Detect which cell encompasses the target text, then output its [X, Y] center coordinate. 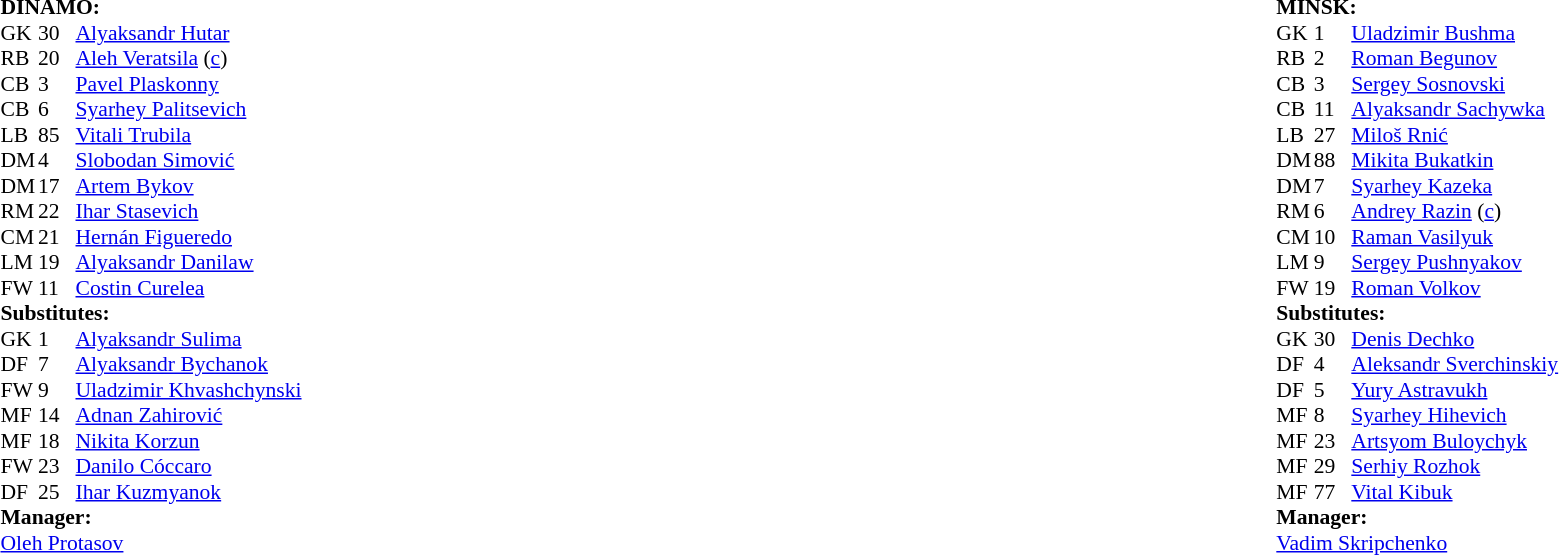
Denis Dechko [1454, 339]
10 [1333, 237]
Roman Begunov [1454, 59]
Uladzimir Khvashchynski [189, 390]
Andrey Razin (c) [1454, 211]
2 [1333, 59]
Mikita Bukatkin [1454, 161]
85 [57, 135]
Aleksandr Sverchinskiy [1454, 365]
Alyaksandr Sulima [189, 339]
77 [1333, 492]
Artem Bykov [189, 186]
Costin Curelea [189, 288]
Serhiy Rozhok [1454, 467]
Ihar Stasevich [189, 211]
Artsyom Buloychyk [1454, 441]
Yury Astravukh [1454, 390]
Alyaksandr Hutar [189, 33]
27 [1333, 135]
Raman Vasilyuk [1454, 237]
Sergey Pushnyakov [1454, 263]
Syarhey Palitsevich [189, 109]
Vital Kibuk [1454, 492]
Slobodan Simović [189, 161]
21 [57, 237]
Miloš Rnić [1454, 135]
Pavel Plaskonny [189, 84]
Adnan Zahirović [189, 415]
5 [1333, 390]
20 [57, 59]
Syarhey Kazeka [1454, 186]
14 [57, 415]
88 [1333, 161]
Aleh Veratsila (c) [189, 59]
Syarhey Hihevich [1454, 415]
Nikita Korzun [189, 441]
Alyaksandr Sachywka [1454, 109]
Vitali Trubila [189, 135]
22 [57, 211]
17 [57, 186]
Ihar Kuzmyanok [189, 492]
8 [1333, 415]
Hernán Figueredo [189, 237]
Uladzimir Bushma [1454, 33]
Sergey Sosnovski [1454, 84]
Roman Volkov [1454, 288]
Alyaksandr Bychanok [189, 365]
25 [57, 492]
Danilo Cóccaro [189, 467]
18 [57, 441]
29 [1333, 467]
Alyaksandr Danilaw [189, 263]
